From the cell containing the given text, extract its center point as [x, y] coordinate. 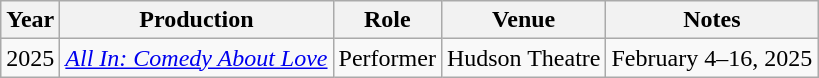
Production [196, 20]
Performer [387, 58]
Notes [712, 20]
Hudson Theatre [524, 58]
Venue [524, 20]
February 4–16, 2025 [712, 58]
Year [30, 20]
2025 [30, 58]
All In: Comedy About Love [196, 58]
Role [387, 20]
